Determine the (X, Y) coordinate at the center of the cell enclosing the given text.  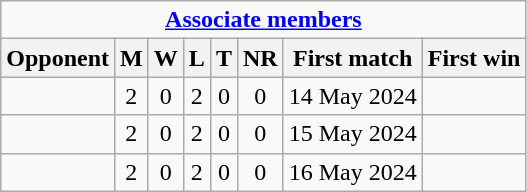
M (132, 58)
14 May 2024 (352, 96)
NR (260, 58)
15 May 2024 (352, 134)
16 May 2024 (352, 172)
First match (352, 58)
L (196, 58)
Opponent (58, 58)
W (166, 58)
T (224, 58)
Associate members (264, 20)
First win (474, 58)
